Locate the cell with the specified text and output its [x, y] center coordinate. 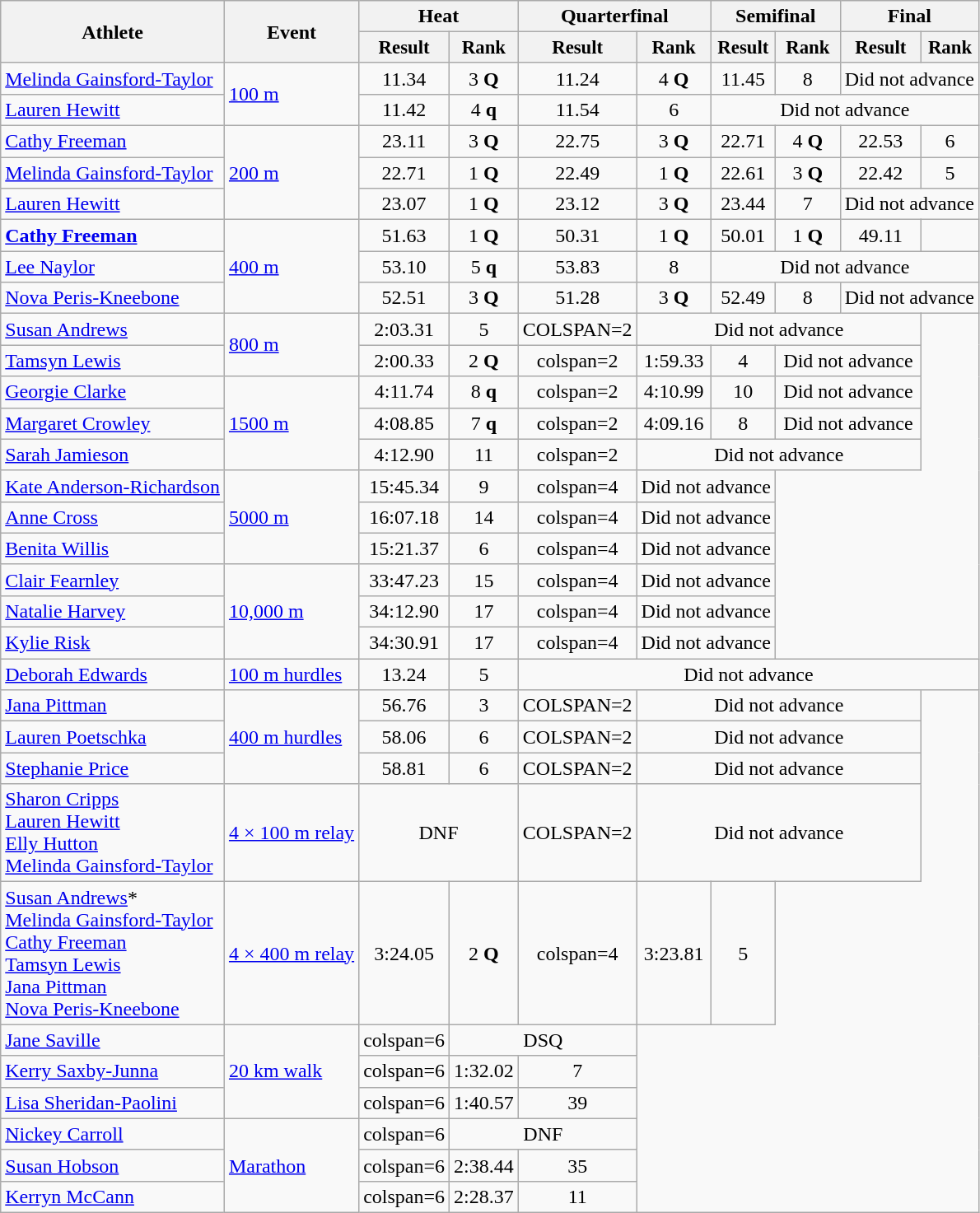
Natalie Harvey [113, 611]
Margaret Crowley [113, 423]
10 [743, 392]
Anne Cross [113, 517]
Semifinal [776, 16]
DSQ [544, 1040]
400 m hurdles [292, 737]
4:12.90 [404, 455]
Quarterfinal [614, 16]
35 [577, 1165]
4 × 100 m relay [292, 833]
200 m [292, 173]
5000 m [292, 517]
13.24 [404, 674]
53.83 [577, 267]
34:30.91 [404, 643]
Final [909, 16]
11.45 [743, 78]
49.11 [880, 236]
5 q [484, 267]
15:45.34 [404, 486]
Susan Andrews*Melinda Gainsford-TaylorCathy FreemanTamsyn LewisJana PittmanNova Peris-Kneebone [113, 954]
3 [484, 706]
51.28 [577, 298]
50.31 [577, 236]
1:32.02 [484, 1071]
7 q [484, 423]
22.53 [880, 142]
Jana Pittman [113, 706]
Benita Willis [113, 548]
58.81 [404, 768]
Lauren Poetschka [113, 737]
52.49 [743, 298]
Clair Fearnley [113, 580]
23.07 [404, 204]
Kerryn McCann [113, 1197]
Deborah Edwards [113, 674]
3:23.81 [674, 954]
15 [484, 580]
16:07.18 [404, 517]
Athlete [113, 32]
Heat [439, 16]
Event [292, 32]
Lisa Sheridan-Paolini [113, 1103]
22.61 [743, 173]
1:59.33 [674, 361]
Tamsyn Lewis [113, 361]
23.11 [404, 142]
58.06 [404, 737]
Kate Anderson-Richardson [113, 486]
4 [743, 361]
51.63 [404, 236]
56.76 [404, 706]
4 × 400 m relay [292, 954]
Susan Andrews [113, 329]
800 m [292, 345]
2:38.44 [484, 1165]
11.34 [404, 78]
Jane Saville [113, 1040]
Marathon [292, 1165]
11.54 [577, 110]
Kerry Saxby-Junna [113, 1071]
Kylie Risk [113, 643]
1500 m [292, 423]
Sharon CrippsLauren HewittElly HuttonMelinda Gainsford-Taylor [113, 833]
Nova Peris-Kneebone [113, 298]
22.75 [577, 142]
Nickey Carroll [113, 1134]
14 [484, 517]
20 km walk [292, 1071]
100 m [292, 94]
4:11.74 [404, 392]
Lee Naylor [113, 267]
100 m hurdles [292, 674]
2:03.31 [404, 329]
Sarah Jamieson [113, 455]
52.51 [404, 298]
22.49 [577, 173]
53.10 [404, 267]
4:10.99 [674, 392]
Susan Hobson [113, 1165]
Georgie Clarke [113, 392]
10,000 m [292, 611]
34:12.90 [404, 611]
11.24 [577, 78]
1:40.57 [484, 1103]
23.12 [577, 204]
39 [577, 1103]
50.01 [743, 236]
2:00.33 [404, 361]
22.42 [880, 173]
2:28.37 [484, 1197]
3:24.05 [404, 954]
11.42 [404, 110]
15:21.37 [404, 548]
9 [484, 486]
400 m [292, 267]
4 q [484, 110]
33:47.23 [404, 580]
23.44 [743, 204]
4:09.16 [674, 423]
Stephanie Price [113, 768]
8 q [484, 392]
4:08.85 [404, 423]
